Capture the cell that displays the provided text and extract its (X, Y) central coordinate. 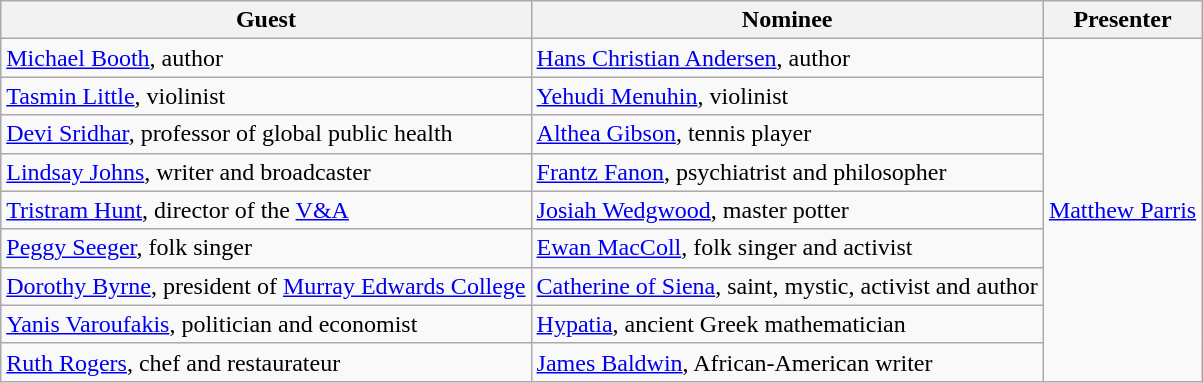
Matthew Parris (1122, 210)
Yanis Varoufakis, politician and economist (266, 324)
Tristram Hunt, director of the V&A (266, 210)
Nominee (787, 20)
Lindsay Johns, writer and broadcaster (266, 172)
Yehudi Menuhin, violinist (787, 96)
Ewan MacColl, folk singer and activist (787, 248)
Peggy Seeger, folk singer (266, 248)
Hypatia, ancient Greek mathematician (787, 324)
Ruth Rogers, chef and restaurateur (266, 362)
Hans Christian Andersen, author (787, 58)
Tasmin Little, violinist (266, 96)
Catherine of Siena, saint, mystic, activist and author (787, 286)
James Baldwin, African-American writer (787, 362)
Althea Gibson, tennis player (787, 134)
Frantz Fanon, psychiatrist and philosopher (787, 172)
Devi Sridhar, professor of global public health (266, 134)
Presenter (1122, 20)
Dorothy Byrne, president of Murray Edwards College (266, 286)
Guest (266, 20)
Michael Booth, author (266, 58)
Josiah Wedgwood, master potter (787, 210)
